Pinpoint the cell where the given text exists, returning its (x, y) midpoint coordinate. 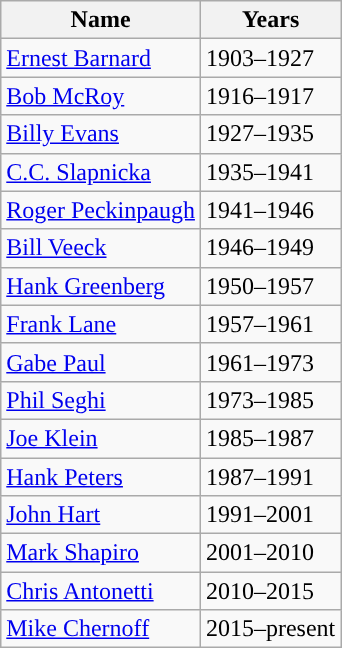
John Hart (101, 515)
1973–1985 (270, 400)
Years (270, 20)
1946–1949 (270, 248)
1941–1946 (270, 210)
Ernest Barnard (101, 58)
1985–1987 (270, 438)
Mark Shapiro (101, 553)
Bill Veeck (101, 248)
Chris Antonetti (101, 591)
1957–1961 (270, 324)
Joe Klein (101, 438)
Mike Chernoff (101, 629)
Gabe Paul (101, 362)
1950–1957 (270, 286)
Phil Seghi (101, 400)
2010–2015 (270, 591)
1961–1973 (270, 362)
1991–2001 (270, 515)
1935–1941 (270, 172)
Roger Peckinpaugh (101, 210)
2015–present (270, 629)
1987–1991 (270, 477)
1916–1917 (270, 96)
Name (101, 20)
Hank Peters (101, 477)
Bob McRoy (101, 96)
1903–1927 (270, 58)
Billy Evans (101, 134)
2001–2010 (270, 553)
C.C. Slapnicka (101, 172)
Hank Greenberg (101, 286)
1927–1935 (270, 134)
Frank Lane (101, 324)
